Return (x, y) of the center of cell containing provided text 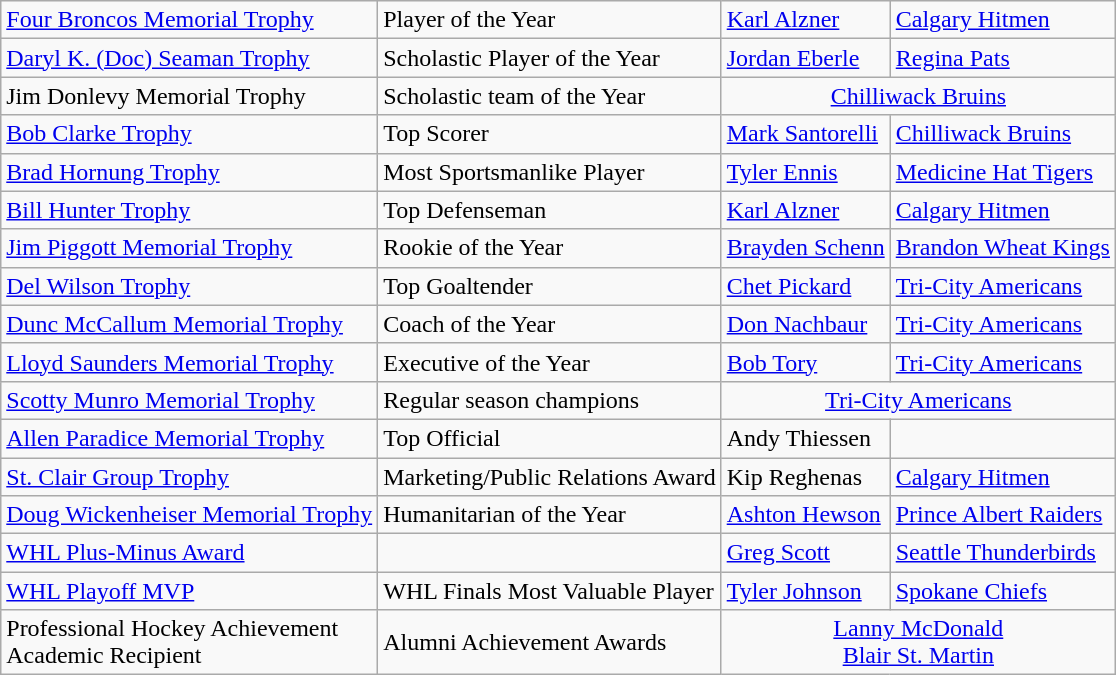
Humanitarian of the Year (550, 515)
Prince Albert Raiders (1002, 515)
WHL Finals Most Valuable Player (550, 591)
Executive of the Year (550, 362)
WHL Plus-Minus Award (190, 553)
Top Goaltender (550, 286)
Brayden Schenn (806, 248)
Tyler Johnson (806, 591)
Doug Wickenheiser Memorial Trophy (190, 515)
Don Nachbaur (806, 324)
Top Official (550, 438)
Marketing/Public Relations Award (550, 477)
Brad Hornung Trophy (190, 172)
Daryl K. (Doc) Seaman Trophy (190, 58)
Seattle Thunderbirds (1002, 553)
Jim Donlevy Memorial Trophy (190, 96)
Bill Hunter Trophy (190, 210)
Jordan Eberle (806, 58)
Spokane Chiefs (1002, 591)
Tyler Ennis (806, 172)
Most Sportsmanlike Player (550, 172)
Regular season champions (550, 400)
Greg Scott (806, 553)
Lloyd Saunders Memorial Trophy (190, 362)
Ashton Hewson (806, 515)
Kip Reghenas (806, 477)
Jim Piggott Memorial Trophy (190, 248)
Player of the Year (550, 20)
Chet Pickard (806, 286)
Professional Hockey AchievementAcademic Recipient (190, 642)
Coach of the Year (550, 324)
Scholastic team of the Year (550, 96)
Top Scorer (550, 134)
Four Broncos Memorial Trophy (190, 20)
Scholastic Player of the Year (550, 58)
Allen Paradice Memorial Trophy (190, 438)
Mark Santorelli (806, 134)
Bob Tory (806, 362)
Top Defenseman (550, 210)
Dunc McCallum Memorial Trophy (190, 324)
Brandon Wheat Kings (1002, 248)
Alumni Achievement Awards (550, 642)
Bob Clarke Trophy (190, 134)
WHL Playoff MVP (190, 591)
Scotty Munro Memorial Trophy (190, 400)
Regina Pats (1002, 58)
Rookie of the Year (550, 248)
Lanny McDonaldBlair St. Martin (918, 642)
Medicine Hat Tigers (1002, 172)
St. Clair Group Trophy (190, 477)
Andy Thiessen (806, 438)
Del Wilson Trophy (190, 286)
